Extract the (X, Y) coordinate from the center of the cell holding the provided text.  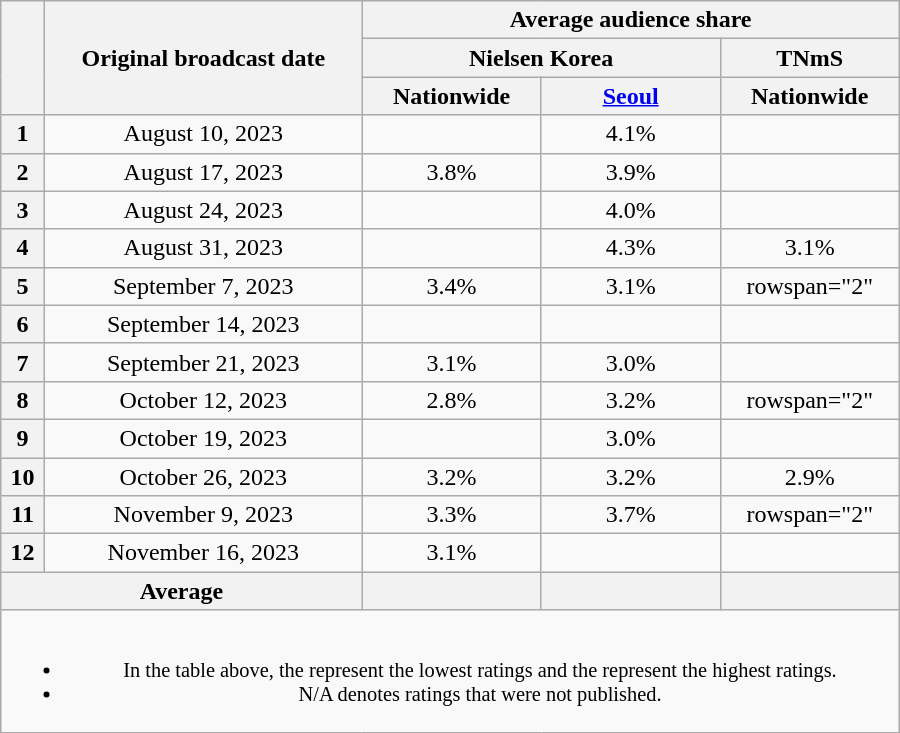
12 (23, 553)
4.0% (630, 210)
2.8% (452, 400)
3.8% (452, 172)
3 (23, 210)
4.3% (630, 248)
3.7% (630, 515)
3.3% (452, 515)
TNmS (810, 58)
2 (23, 172)
Average audience share (630, 20)
4.1% (630, 134)
Seoul (630, 96)
Original broadcast date (203, 58)
10 (23, 477)
In the table above, the represent the lowest ratings and the represent the highest ratings.N/A denotes ratings that were not published. (450, 671)
November 9, 2023 (203, 515)
November 16, 2023 (203, 553)
Average (182, 591)
October 26, 2023 (203, 477)
9 (23, 438)
August 24, 2023 (203, 210)
September 14, 2023 (203, 324)
October 12, 2023 (203, 400)
4 (23, 248)
8 (23, 400)
11 (23, 515)
October 19, 2023 (203, 438)
August 31, 2023 (203, 248)
3.4% (452, 286)
7 (23, 362)
August 17, 2023 (203, 172)
September 7, 2023 (203, 286)
3.9% (630, 172)
6 (23, 324)
Nielsen Korea (541, 58)
September 21, 2023 (203, 362)
1 (23, 134)
5 (23, 286)
2.9% (810, 477)
August 10, 2023 (203, 134)
